Output the [X, Y] coordinate of the center of the cell containing the given text.  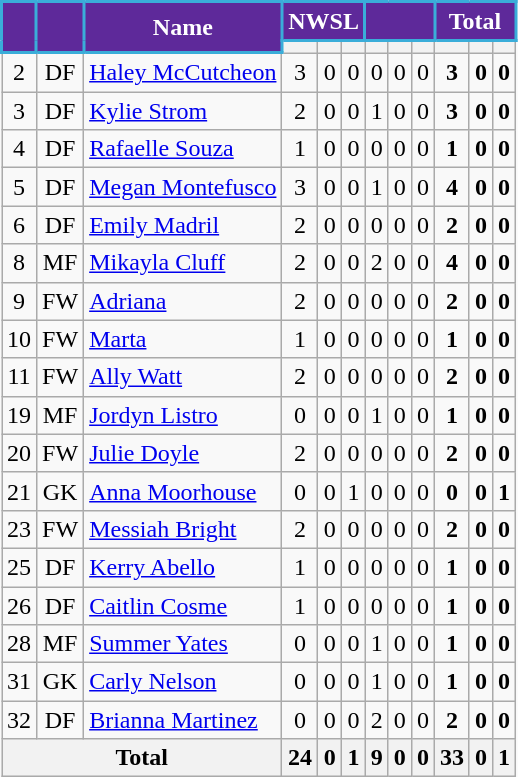
32 [20, 720]
Haley McCutcheon [183, 72]
19 [20, 415]
NWSL [324, 22]
Name [183, 28]
24 [300, 758]
23 [20, 529]
Summer Yates [183, 644]
31 [20, 682]
Adriana [183, 301]
5 [20, 187]
11 [20, 377]
20 [20, 453]
Mikayla Cluff [183, 263]
26 [20, 605]
10 [20, 339]
Caitlin Cosme [183, 605]
Carly Nelson [183, 682]
Julie Doyle [183, 453]
Kylie Strom [183, 111]
Messiah Bright [183, 529]
8 [20, 263]
28 [20, 644]
6 [20, 225]
Emily Madril [183, 225]
Jordyn Listro [183, 415]
21 [20, 491]
Ally Watt [183, 377]
Anna Moorhouse [183, 491]
Rafaelle Souza [183, 149]
Brianna Martinez [183, 720]
25 [20, 567]
Marta [183, 339]
Megan Montefusco [183, 187]
33 [452, 758]
Kerry Abello [183, 567]
